Detect which cell encompasses the target text, then output its (X, Y) center coordinate. 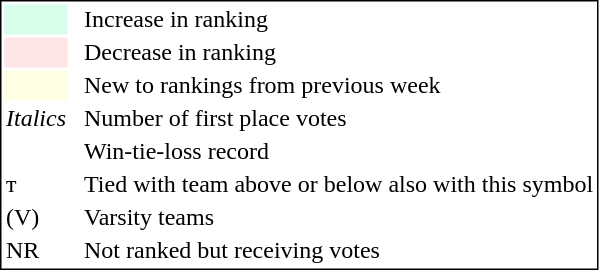
New to rankings from previous week (338, 85)
Decrease in ranking (338, 53)
Tied with team above or below also with this symbol (338, 185)
Varsity teams (338, 217)
Win-tie-loss record (338, 151)
т (36, 185)
NR (36, 251)
Italics (36, 119)
Not ranked but receiving votes (338, 251)
(V) (36, 217)
Number of first place votes (338, 119)
Increase in ranking (338, 19)
